Return [x, y] of the center of cell containing provided text 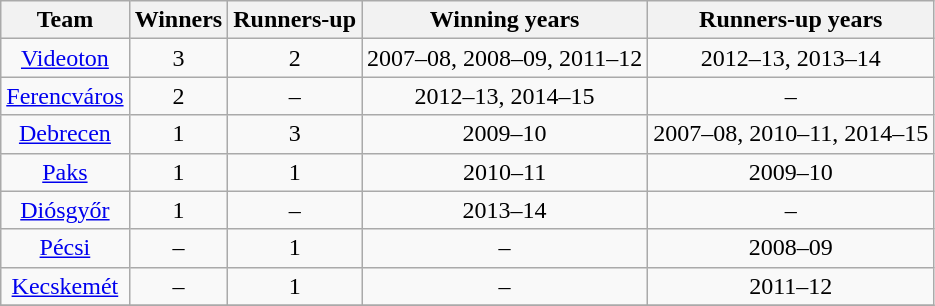
Runners-up years [791, 20]
2012–13, 2013–14 [791, 58]
2008–09 [791, 248]
Pécsi [65, 248]
Ferencváros [65, 96]
Videoton [65, 58]
Kecskemét [65, 286]
Winning years [505, 20]
Paks [65, 172]
2007–08, 2008–09, 2011–12 [505, 58]
2011–12 [791, 286]
Winners [178, 20]
Diósgyőr [65, 210]
Debrecen [65, 134]
2013–14 [505, 210]
Team [65, 20]
Runners-up [295, 20]
2010–11 [505, 172]
2007–08, 2010–11, 2014–15 [791, 134]
2012–13, 2014–15 [505, 96]
